Capture the cell that displays the provided text and extract its (x, y) central coordinate. 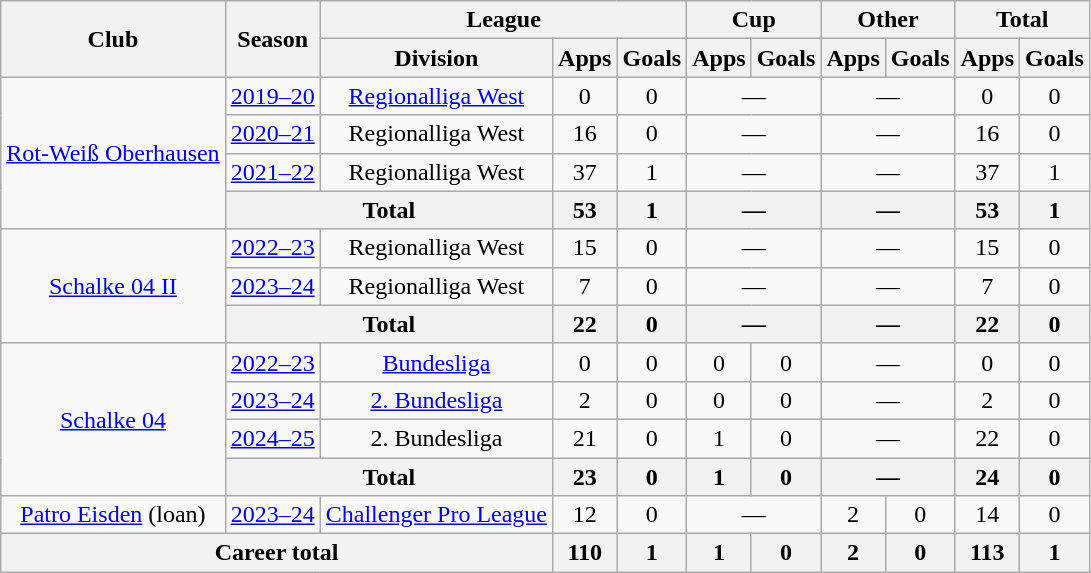
Season (272, 39)
21 (585, 438)
12 (585, 515)
24 (987, 477)
2024–25 (272, 438)
23 (585, 477)
Patro Eisden (loan) (113, 515)
Rot-Weiß Oberhausen (113, 153)
Career total (277, 553)
110 (585, 553)
Schalke 04 (113, 419)
14 (987, 515)
Bundesliga (436, 362)
Cup (754, 20)
Challenger Pro League (436, 515)
League (503, 20)
Other (888, 20)
2019–20 (272, 96)
Division (436, 58)
2020–21 (272, 134)
2021–22 (272, 172)
113 (987, 553)
Schalke 04 II (113, 286)
Club (113, 39)
